Find where the given text appears and provide that cell's center as (x, y) coordinate. 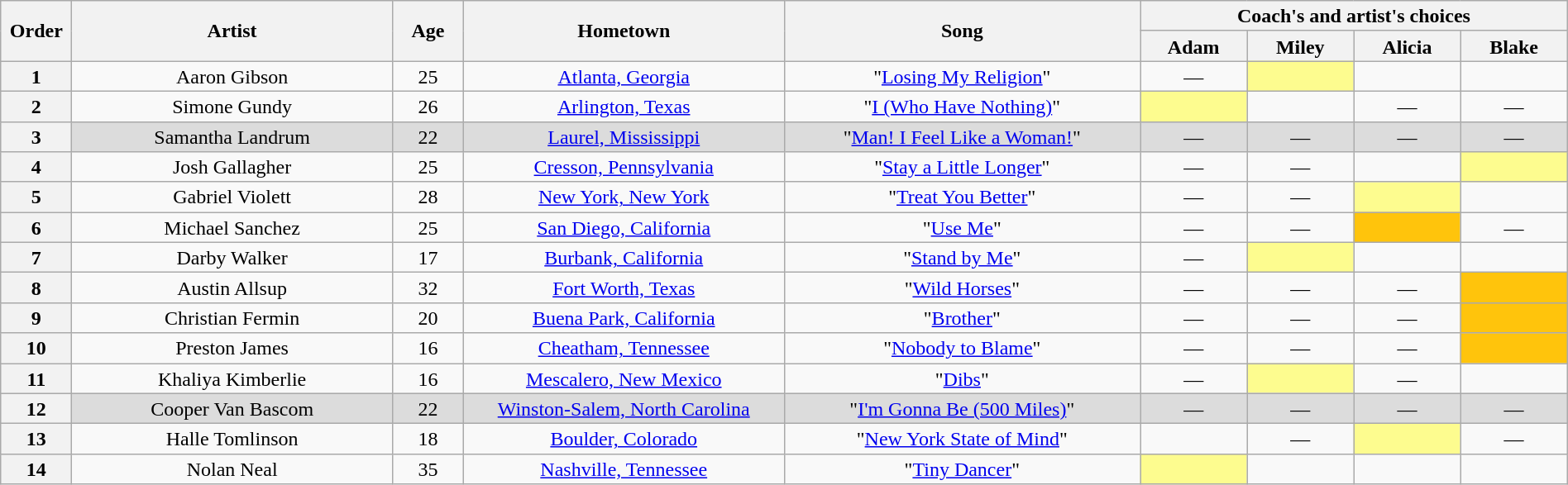
Fort Worth, Texas (624, 288)
"Losing My Religion" (963, 76)
Adam (1194, 46)
Arlington, Texas (624, 106)
Boulder, Colorado (624, 440)
"I (Who Have Nothing)" (963, 106)
"Man! I Feel Like a Woman!" (963, 137)
Age (428, 31)
Burbank, California (624, 258)
2 (36, 106)
"Nobody to Blame" (963, 349)
Miley (1300, 46)
Buena Park, California (624, 317)
10 (36, 349)
Josh Gallagher (232, 167)
17 (428, 258)
13 (36, 440)
35 (428, 469)
Preston James (232, 349)
Song (963, 31)
12 (36, 408)
Halle Tomlinson (232, 440)
Cooper Van Bascom (232, 408)
San Diego, California (624, 228)
Hometown (624, 31)
6 (36, 228)
"Tiny Dancer" (963, 469)
Cresson, Pennsylvania (624, 167)
18 (428, 440)
"Stand by Me" (963, 258)
"New York State of Mind" (963, 440)
11 (36, 378)
Alicia (1408, 46)
26 (428, 106)
4 (36, 167)
Darby Walker (232, 258)
Laurel, Mississippi (624, 137)
"Brother" (963, 317)
Gabriel Violett (232, 197)
3 (36, 137)
Nashville, Tennessee (624, 469)
Austin Allsup (232, 288)
Aaron Gibson (232, 76)
Blake (1513, 46)
Christian Fermin (232, 317)
9 (36, 317)
1 (36, 76)
"Stay a Little Longer" (963, 167)
8 (36, 288)
"Wild Horses" (963, 288)
14 (36, 469)
7 (36, 258)
20 (428, 317)
Order (36, 31)
"I'm Gonna Be (500 Miles)" (963, 408)
Winston-Salem, North Carolina (624, 408)
32 (428, 288)
Artist (232, 31)
"Treat You Better" (963, 197)
Cheatham, Tennessee (624, 349)
"Use Me" (963, 228)
Simone Gundy (232, 106)
Mescalero, New Mexico (624, 378)
Samantha Landrum (232, 137)
Atlanta, Georgia (624, 76)
5 (36, 197)
Khaliya Kimberlie (232, 378)
Nolan Neal (232, 469)
New York, New York (624, 197)
Michael Sanchez (232, 228)
Coach's and artist's choices (1355, 17)
28 (428, 197)
"Dibs" (963, 378)
